Find where the given text appears and provide that cell's center as [X, Y] coordinate. 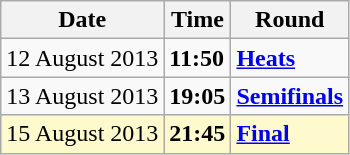
21:45 [198, 134]
Final [290, 134]
15 August 2013 [82, 134]
11:50 [198, 58]
12 August 2013 [82, 58]
Heats [290, 58]
13 August 2013 [82, 96]
Round [290, 20]
Date [82, 20]
Semifinals [290, 96]
Time [198, 20]
19:05 [198, 96]
